Determine the (X, Y) coordinate at the center of the cell enclosing the given text.  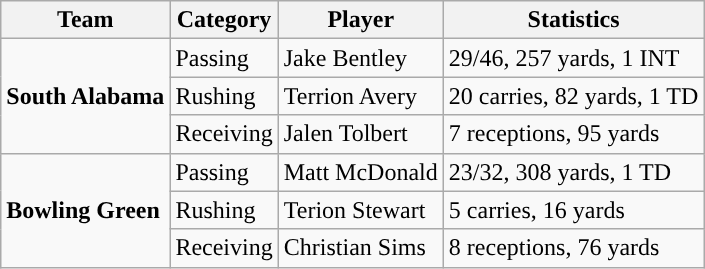
Statistics (574, 20)
20 carries, 82 yards, 1 TD (574, 96)
5 carries, 16 yards (574, 210)
23/32, 308 yards, 1 TD (574, 172)
29/46, 257 yards, 1 INT (574, 58)
Bowling Green (86, 210)
Team (86, 20)
8 receptions, 76 yards (574, 248)
Terrion Avery (360, 96)
Terion Stewart (360, 210)
7 receptions, 95 yards (574, 134)
South Alabama (86, 96)
Matt McDonald (360, 172)
Christian Sims (360, 248)
Player (360, 20)
Category (224, 20)
Jalen Tolbert (360, 134)
Jake Bentley (360, 58)
